Return the [x, y] coordinate for the center point of the cell that contains the specified text.  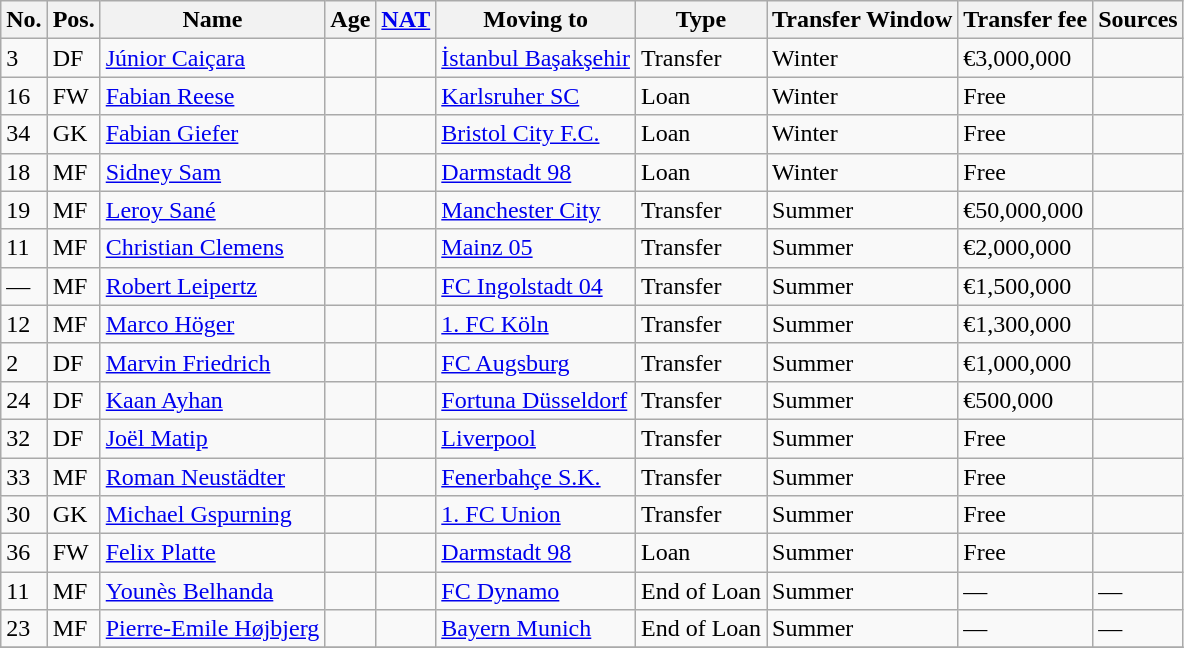
24 [24, 400]
€50,000,000 [1026, 210]
Felix Platte [212, 553]
Fabian Reese [212, 96]
16 [24, 96]
€1,300,000 [1026, 324]
Transfer fee [1026, 20]
Fabian Giefer [212, 134]
18 [24, 172]
2 [24, 362]
Bristol City F.C. [536, 134]
3 [24, 58]
€3,000,000 [1026, 58]
Sidney Sam [212, 172]
Pos. [74, 20]
FC Ingolstadt 04 [536, 286]
Name [212, 20]
Karlsruher SC [536, 96]
Marco Höger [212, 324]
Type [700, 20]
€2,000,000 [1026, 248]
No. [24, 20]
Fortuna Düsseldorf [536, 400]
İstanbul Başakşehir [536, 58]
NAT [406, 20]
23 [24, 629]
€1,000,000 [1026, 362]
Christian Clemens [212, 248]
Júnior Caiçara [212, 58]
Roman Neustädter [212, 477]
€1,500,000 [1026, 286]
12 [24, 324]
Mainz 05 [536, 248]
Manchester City [536, 210]
34 [24, 134]
Michael Gspurning [212, 515]
Fenerbahçe S.K. [536, 477]
Pierre-Emile Højbjerg [212, 629]
30 [24, 515]
FC Dynamo [536, 591]
Leroy Sané [212, 210]
Marvin Friedrich [212, 362]
€500,000 [1026, 400]
33 [24, 477]
19 [24, 210]
Robert Leipertz [212, 286]
1. FC Union [536, 515]
Younès Belhanda [212, 591]
36 [24, 553]
Sources [1138, 20]
Joël Matip [212, 438]
1. FC Köln [536, 324]
Kaan Ayhan [212, 400]
32 [24, 438]
Transfer Window [862, 20]
Age [350, 20]
Moving to [536, 20]
Bayern Munich [536, 629]
Liverpool [536, 438]
FC Augsburg [536, 362]
